For the text-containing cell, return its midpoint in [X, Y] coordinate format. 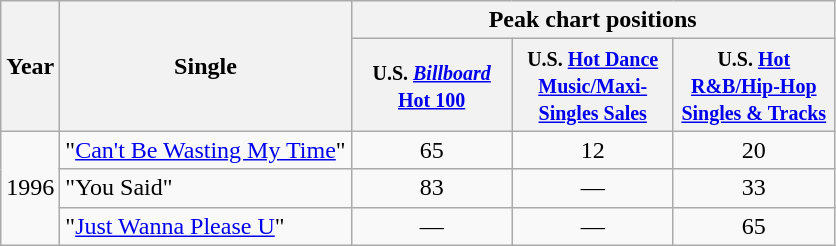
"Can't Be Wasting My Time" [206, 150]
U.S. Hot R&B/Hip-Hop Singles & Tracks [754, 85]
1996 [30, 188]
12 [592, 150]
"You Said" [206, 188]
20 [754, 150]
"Just Wanna Please U" [206, 226]
Peak chart positions [592, 20]
Single [206, 66]
U.S. Billboard Hot 100 [432, 85]
U.S. Hot Dance Music/Maxi-Singles Sales [592, 85]
33 [754, 188]
Year [30, 66]
83 [432, 188]
